From the cell containing the given text, extract its center point as [x, y] coordinate. 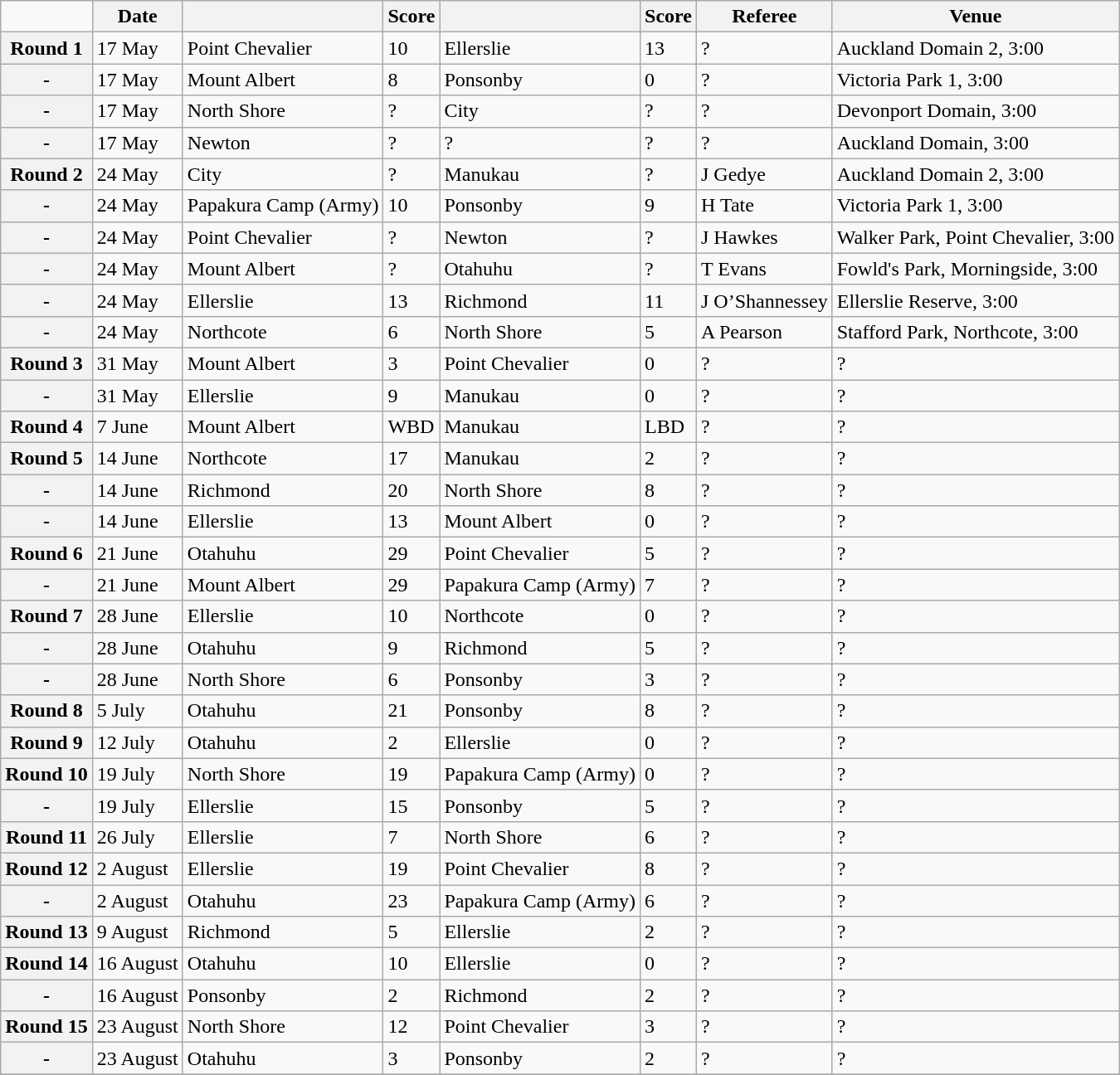
LBD [669, 427]
20 [411, 490]
Round 6 [46, 553]
Devonport Domain, 3:00 [976, 111]
J Gedye [764, 174]
Stafford Park, Northcote, 3:00 [976, 332]
T Evans [764, 269]
11 [669, 300]
5 July [138, 711]
H Tate [764, 206]
A Pearson [764, 332]
Round 2 [46, 174]
Round 15 [46, 1027]
26 July [138, 837]
Round 8 [46, 711]
7 June [138, 427]
12 [411, 1027]
21 [411, 711]
Round 9 [46, 742]
Auckland Domain, 3:00 [976, 143]
Walker Park, Point Chevalier, 3:00 [976, 237]
Round 1 [46, 48]
WBD [411, 427]
J O’Shannessey [764, 300]
Referee [764, 17]
Round 12 [46, 868]
Fowld's Park, Morningside, 3:00 [976, 269]
Round 4 [46, 427]
12 July [138, 742]
9 August [138, 932]
Round 7 [46, 616]
15 [411, 805]
Round 10 [46, 774]
23 [411, 900]
Round 5 [46, 459]
J Hawkes [764, 237]
Date [138, 17]
Round 13 [46, 932]
Ellerslie Reserve, 3:00 [976, 300]
Round 3 [46, 363]
Round 11 [46, 837]
Round 14 [46, 964]
17 [411, 459]
Venue [976, 17]
